Determine the [x, y] coordinate at the center of the cell enclosing the given text.  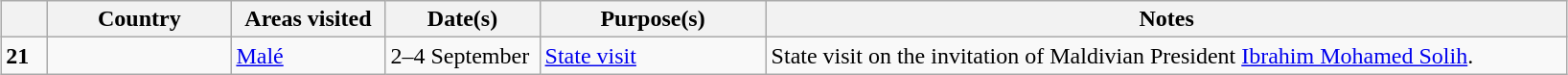
Malé [309, 56]
State visit on the invitation of Maldivian President Ibrahim Mohamed Solih. [1166, 56]
Purpose(s) [653, 19]
Country [140, 19]
State visit [653, 56]
Notes [1166, 19]
Date(s) [462, 19]
Areas visited [309, 19]
2–4 September [462, 56]
21 [25, 56]
